Detect which cell encompasses the target text, then output its [x, y] center coordinate. 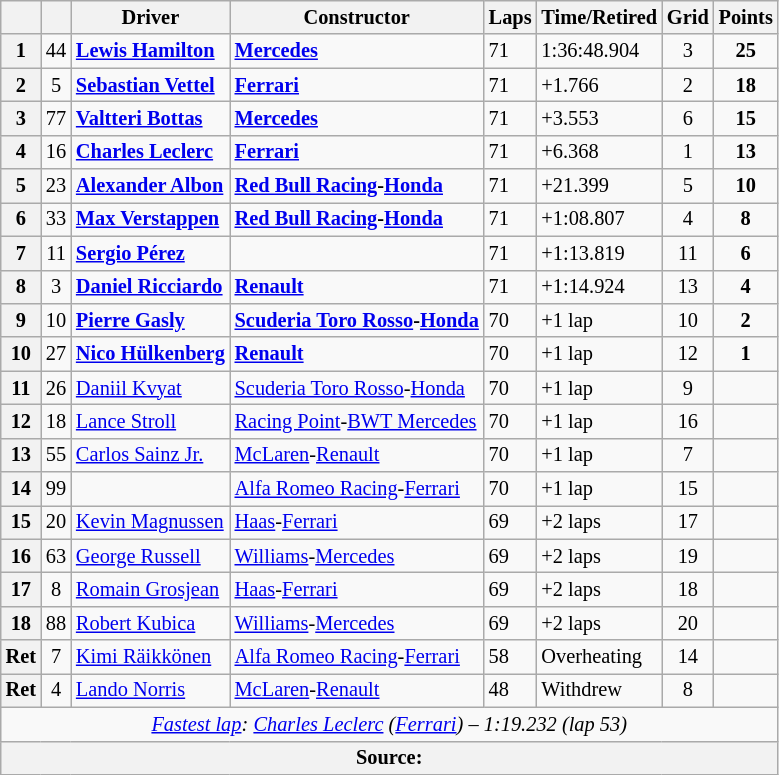
Time/Retired [599, 17]
+21.399 [599, 186]
Lewis Hamilton [150, 51]
Grid [688, 17]
+6.368 [599, 152]
99 [56, 489]
Valtteri Bottas [150, 118]
+1:14.924 [599, 287]
58 [510, 657]
Points [746, 17]
Driver [150, 17]
+1:13.819 [599, 253]
63 [56, 556]
55 [56, 455]
Romain Grosjean [150, 589]
88 [56, 623]
Fastest lap: Charles Leclerc (Ferrari) – 1:19.232 (lap 53) [390, 724]
26 [56, 388]
Kevin Magnussen [150, 522]
Nico Hülkenberg [150, 354]
27 [56, 354]
Pierre Gasly [150, 320]
Sebastian Vettel [150, 85]
Constructor [357, 17]
Source: [390, 758]
+1.766 [599, 85]
Lance Stroll [150, 421]
Robert Kubica [150, 623]
Sergio Pérez [150, 253]
Charles Leclerc [150, 152]
77 [56, 118]
Alexander Albon [150, 186]
+3.553 [599, 118]
23 [56, 186]
Daniil Kvyat [150, 388]
George Russell [150, 556]
Laps [510, 17]
Max Verstappen [150, 219]
Carlos Sainz Jr. [150, 455]
25 [746, 51]
48 [510, 690]
44 [56, 51]
1:36:48.904 [599, 51]
+1:08.807 [599, 219]
Overheating [599, 657]
Kimi Räikkönen [150, 657]
Daniel Ricciardo [150, 287]
19 [688, 556]
Racing Point-BWT Mercedes [357, 421]
Withdrew [599, 690]
Lando Norris [150, 690]
33 [56, 219]
